Provide the (X, Y) coordinate of the cell's center where the given text is located.  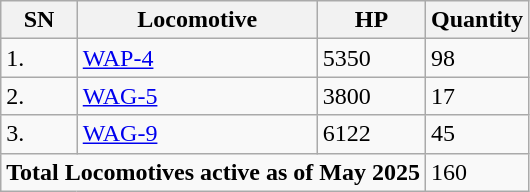
5350 (371, 58)
WAP-4 (197, 58)
3. (39, 134)
Total Locomotives active as of May 2025 (214, 172)
45 (478, 134)
Quantity (478, 20)
1. (39, 58)
HP (371, 20)
WAG-9 (197, 134)
17 (478, 96)
2. (39, 96)
3800 (371, 96)
160 (478, 172)
WAG-5 (197, 96)
SN (39, 20)
6122 (371, 134)
98 (478, 58)
Locomotive (197, 20)
